Provide the [x, y] coordinate of the cell's center where the given text is located.  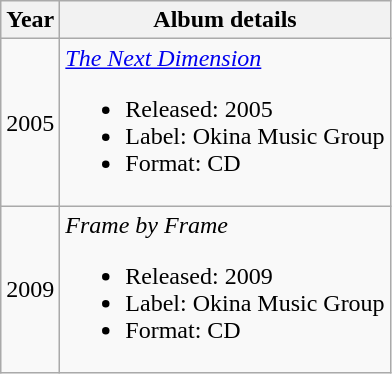
Year [30, 20]
2009 [30, 290]
Album details [225, 20]
Frame by FrameReleased: 2009Label: Okina Music GroupFormat: CD [225, 290]
2005 [30, 122]
The Next DimensionReleased: 2005Label: Okina Music GroupFormat: CD [225, 122]
